Output the (x, y) coordinate of the center of the cell containing the given text.  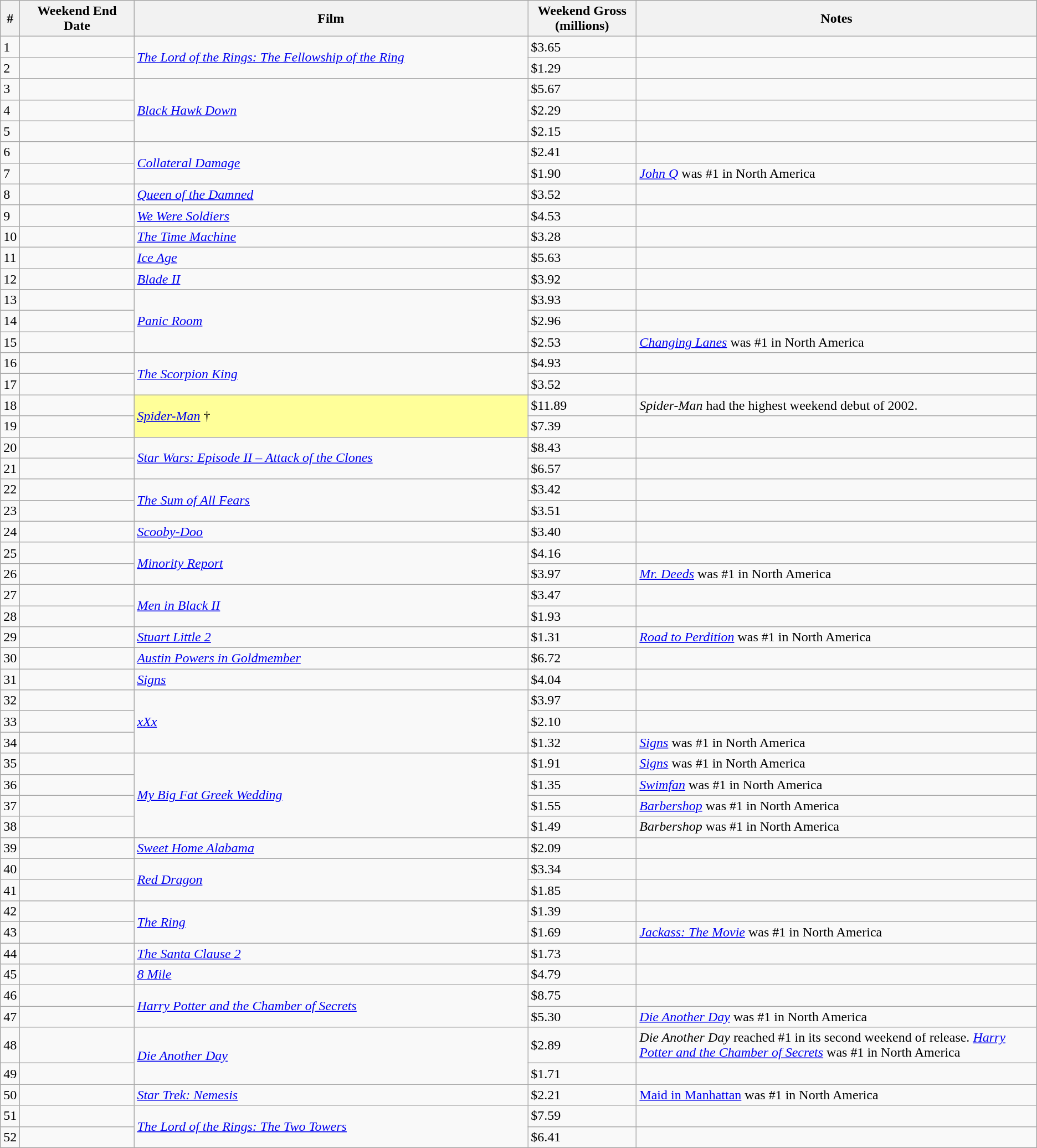
12 (10, 279)
50 (10, 1095)
$4.16 (582, 553)
49 (10, 1074)
18 (10, 405)
Queen of the Damned (331, 194)
Scooby-Doo (331, 532)
21 (10, 469)
Harry Potter and the Chamber of Secrets (331, 1006)
The Lord of the Rings: The Two Towers (331, 1126)
$5.67 (582, 89)
$6.41 (582, 1137)
$7.59 (582, 1116)
$1.31 (582, 637)
Stuart Little 2 (331, 637)
7 (10, 173)
The Lord of the Rings: The Fellowship of the Ring (331, 58)
39 (10, 848)
14 (10, 321)
38 (10, 827)
$1.39 (582, 911)
Minority Report (331, 563)
51 (10, 1116)
4 (10, 110)
$4.53 (582, 215)
Die Another Day reached #1 in its second weekend of release. Harry Potter and the Chamber of Secrets was #1 in North America (836, 1046)
Austin Powers in Goldmember (331, 658)
Signs (331, 679)
$8.43 (582, 447)
The Sum of All Fears (331, 500)
$3.42 (582, 490)
Star Trek: Nemesis (331, 1095)
30 (10, 658)
41 (10, 890)
$2.96 (582, 321)
Men in Black II (331, 605)
Mr. Deeds was #1 in North America (836, 574)
$3.93 (582, 300)
11 (10, 258)
$2.29 (582, 110)
27 (10, 595)
$1.35 (582, 785)
$1.29 (582, 68)
$4.93 (582, 363)
We Were Soldiers (331, 215)
2 (10, 68)
$2.89 (582, 1046)
3 (10, 89)
The Time Machine (331, 236)
37 (10, 806)
31 (10, 679)
Collateral Damage (331, 163)
19 (10, 426)
46 (10, 996)
23 (10, 511)
$2.09 (582, 848)
$3.47 (582, 595)
Maid in Manhattan was #1 in North America (836, 1095)
$1.93 (582, 616)
Swimfan was #1 in North America (836, 785)
1 (10, 47)
$2.10 (582, 722)
$3.92 (582, 279)
$2.15 (582, 131)
$6.72 (582, 658)
24 (10, 532)
20 (10, 447)
5 (10, 131)
10 (10, 236)
Die Another Day (331, 1056)
Changing Lanes was #1 in North America (836, 342)
xXx (331, 722)
34 (10, 743)
52 (10, 1137)
# (10, 19)
Red Dragon (331, 879)
$2.53 (582, 342)
8 (10, 194)
$5.30 (582, 1017)
$6.57 (582, 469)
$2.21 (582, 1095)
John Q was #1 in North America (836, 173)
$3.34 (582, 869)
Blade II (331, 279)
47 (10, 1017)
$3.40 (582, 532)
$3.28 (582, 236)
35 (10, 764)
The Ring (331, 922)
$1.32 (582, 743)
Die Another Day was #1 in North America (836, 1017)
25 (10, 553)
$1.49 (582, 827)
$1.69 (582, 932)
36 (10, 785)
43 (10, 932)
48 (10, 1046)
$1.71 (582, 1074)
Weekend End Date (77, 19)
32 (10, 701)
$11.89 (582, 405)
$3.65 (582, 47)
9 (10, 215)
44 (10, 953)
$8.75 (582, 996)
Spider-Man had the highest weekend debut of 2002. (836, 405)
$1.90 (582, 173)
Notes (836, 19)
$1.73 (582, 953)
Road to Perdition was #1 in North America (836, 637)
Sweet Home Alabama (331, 848)
$4.04 (582, 679)
17 (10, 384)
$3.51 (582, 511)
$4.79 (582, 975)
Jackass: The Movie was #1 in North America (836, 932)
$1.91 (582, 764)
Ice Age (331, 258)
The Scorpion King (331, 374)
$1.85 (582, 890)
33 (10, 722)
28 (10, 616)
26 (10, 574)
$5.63 (582, 258)
My Big Fat Greek Wedding (331, 795)
13 (10, 300)
6 (10, 152)
Film (331, 19)
$2.41 (582, 152)
Spider-Man † (331, 416)
8 Mile (331, 975)
$1.55 (582, 806)
Black Hawk Down (331, 110)
42 (10, 911)
Panic Room (331, 321)
The Santa Clause 2 (331, 953)
29 (10, 637)
15 (10, 342)
22 (10, 490)
40 (10, 869)
Weekend Gross (millions) (582, 19)
45 (10, 975)
16 (10, 363)
Star Wars: Episode II – Attack of the Clones (331, 458)
$7.39 (582, 426)
